Identify which cell holds the provided text, then report its (x, y) central coordinate. 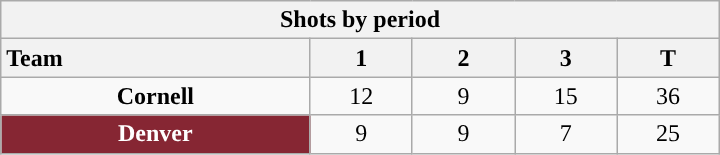
12 (361, 96)
Team (156, 58)
3 (566, 58)
2 (463, 58)
Cornell (156, 96)
25 (668, 134)
7 (566, 134)
Denver (156, 134)
T (668, 58)
15 (566, 96)
1 (361, 58)
Shots by period (360, 20)
36 (668, 96)
